Provide the (X, Y) coordinate of the cell's center where the given text is located.  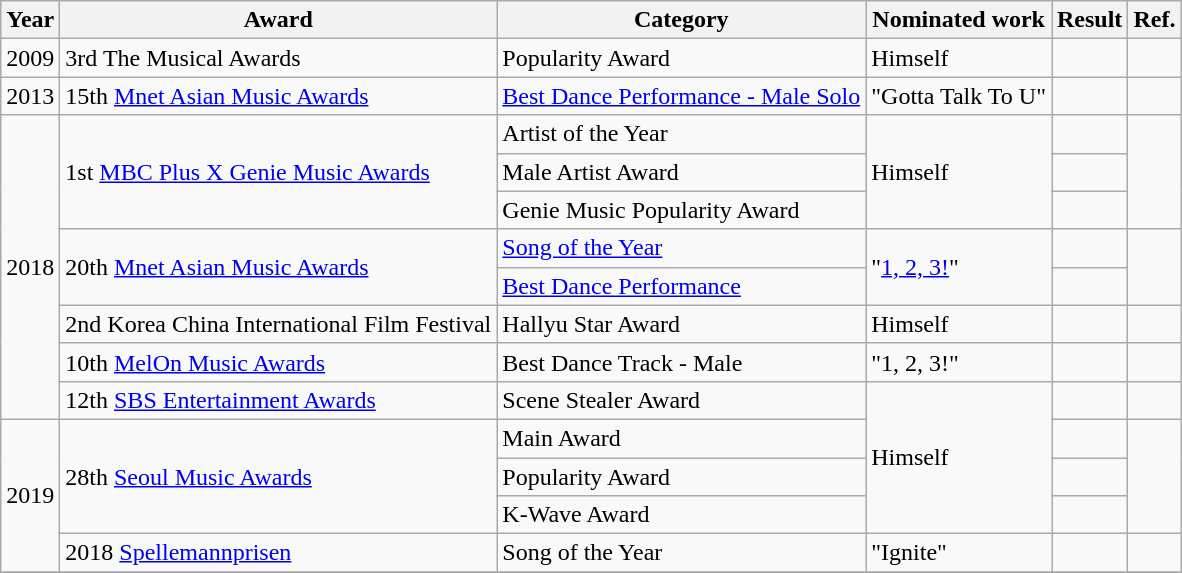
3rd The Musical Awards (278, 58)
Best Dance Performance (682, 286)
12th SBS Entertainment Awards (278, 400)
Best Dance Track - Male (682, 362)
Scene Stealer Award (682, 400)
K-Wave Award (682, 515)
2018 (30, 267)
20th Mnet Asian Music Awards (278, 267)
10th MelOn Music Awards (278, 362)
1st MBC Plus X Genie Music Awards (278, 172)
Result (1090, 20)
Genie Music Popularity Award (682, 210)
28th Seoul Music Awards (278, 476)
Best Dance Performance - Male Solo (682, 96)
2018 Spellemannprisen (278, 553)
"Ignite" (959, 553)
"Gotta Talk To U" (959, 96)
Nominated work (959, 20)
Hallyu Star Award (682, 324)
Main Award (682, 438)
Year (30, 20)
Award (278, 20)
Ref. (1154, 20)
Artist of the Year (682, 134)
2019 (30, 495)
2009 (30, 58)
Male Artist Award (682, 172)
2013 (30, 96)
15th Mnet Asian Music Awards (278, 96)
Category (682, 20)
2nd Korea China International Film Festival (278, 324)
